Locate the cell with the specified text and output its (X, Y) center coordinate. 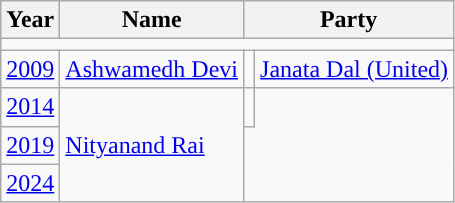
2009 (30, 69)
Year (30, 20)
2014 (30, 107)
2019 (30, 145)
Name (152, 20)
Party (349, 20)
Nityanand Rai (152, 145)
Ashwamedh Devi (152, 69)
Janata Dal (United) (354, 69)
2024 (30, 183)
